Provide the [X, Y] coordinate of the cell's center where the given text is located.  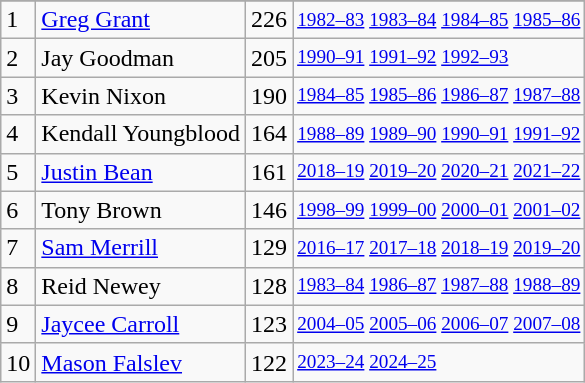
226 [270, 20]
3 [18, 96]
161 [270, 172]
2 [18, 58]
8 [18, 286]
1990–91 1991–92 1992–93 [439, 58]
164 [270, 134]
Kevin Nixon [141, 96]
Tony Brown [141, 210]
1983–84 1986–87 1987–88 1988–89 [439, 286]
Greg Grant [141, 20]
Kendall Youngblood [141, 134]
1982–83 1983–84 1984–85 1985–86 [439, 20]
146 [270, 210]
1 [18, 20]
122 [270, 362]
Sam Merrill [141, 248]
2023–24 2024–25 [439, 362]
10 [18, 362]
7 [18, 248]
123 [270, 324]
Jaycee Carroll [141, 324]
128 [270, 286]
Reid Newey [141, 286]
205 [270, 58]
2016–17 2017–18 2018–19 2019–20 [439, 248]
1984–85 1985–86 1986–87 1987–88 [439, 96]
5 [18, 172]
4 [18, 134]
Mason Falslev [141, 362]
1998–99 1999–00 2000–01 2001–02 [439, 210]
190 [270, 96]
9 [18, 324]
2018–19 2019–20 2020–21 2021–22 [439, 172]
2004–05 2005–06 2006–07 2007–08 [439, 324]
129 [270, 248]
Justin Bean [141, 172]
6 [18, 210]
Jay Goodman [141, 58]
1988–89 1989–90 1990–91 1991–92 [439, 134]
